Provide the (x, y) coordinate of the cell's center where the given text is located.  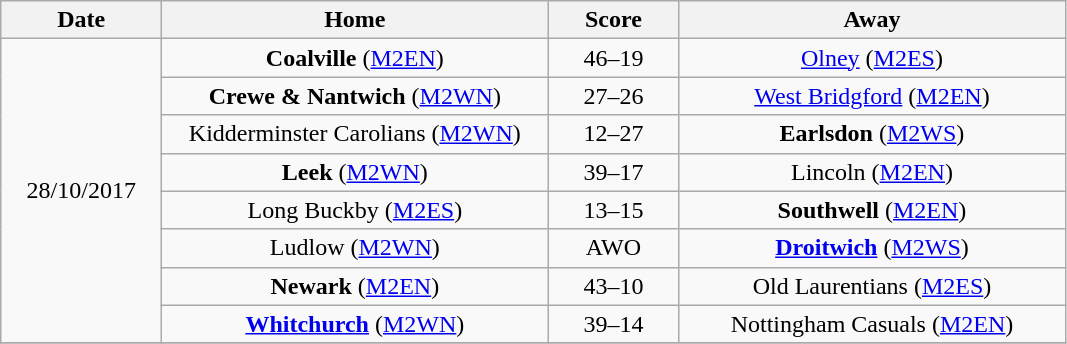
Earlsdon (M2WS) (872, 134)
Newark (M2EN) (355, 286)
Southwell (M2EN) (872, 210)
Nottingham Casuals (M2EN) (872, 324)
27–26 (614, 96)
43–10 (614, 286)
Score (614, 20)
13–15 (614, 210)
Coalville (M2EN) (355, 58)
12–27 (614, 134)
46–19 (614, 58)
Away (872, 20)
Olney (M2ES) (872, 58)
Long Buckby (M2ES) (355, 210)
West Bridgford (M2EN) (872, 96)
28/10/2017 (82, 191)
Leek (M2WN) (355, 172)
39–17 (614, 172)
Crewe & Nantwich (M2WN) (355, 96)
39–14 (614, 324)
Home (355, 20)
Old Laurentians (M2ES) (872, 286)
Whitchurch (M2WN) (355, 324)
Ludlow (M2WN) (355, 248)
AWO (614, 248)
Kidderminster Carolians (M2WN) (355, 134)
Droitwich (M2WS) (872, 248)
Lincoln (M2EN) (872, 172)
Date (82, 20)
